Scan for the cell matching the given text and deliver its (x, y) coordinate at center. 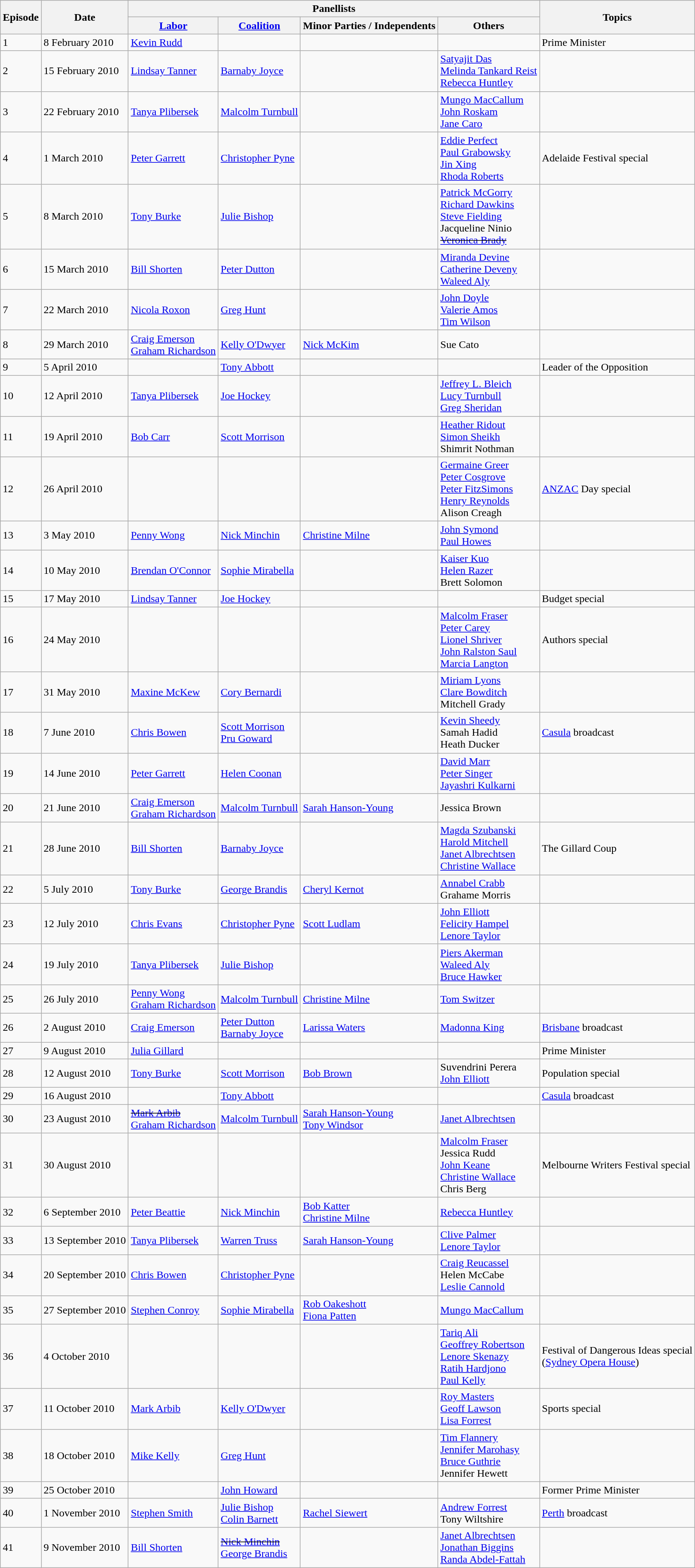
22 March 2010 (85, 310)
Penny WongGraham Richardson (173, 999)
31 May 2010 (85, 692)
21 June 2010 (85, 808)
Population special (617, 1074)
22 (21, 889)
Topics (617, 17)
30 August 2010 (85, 1165)
Scott Ludlam (369, 924)
31 (21, 1165)
23 (21, 924)
Sarah Hanson-YoungTony Windsor (369, 1119)
25 (21, 999)
Scott MorrisonPru Goward (259, 733)
4 (21, 158)
Coalition (259, 26)
Rob OakeshottFiona Patten (369, 1310)
39 (21, 1490)
21 (21, 849)
9 November 2010 (85, 1547)
28 June 2010 (85, 849)
8 (21, 344)
David MarrPeter SingerJayashri Kulkarni (488, 773)
19 (21, 773)
Roy MastersGeoff LawsonLisa Forrest (488, 1409)
Satyajit DasMelinda Tankard ReistRebecca Huntley (488, 71)
8 March 2010 (85, 217)
Larissa Waters (369, 1028)
Brisbane broadcast (617, 1028)
27 September 2010 (85, 1310)
41 (21, 1547)
Authors special (617, 640)
10 (21, 396)
Sue Cato (488, 344)
Penny Wong (173, 535)
19 July 2010 (85, 964)
Episode (21, 17)
12 (21, 489)
35 (21, 1310)
Budget special (617, 599)
5 (21, 217)
Former Prime Minister (617, 1490)
16 August 2010 (85, 1096)
Tim FlanneryJennifer MarohasyBruce GuthrieJennifer Hewett (488, 1456)
Mark Arbib (173, 1409)
Rachel Siewert (369, 1513)
Annabel CrabbGrahame Morris (488, 889)
Cheryl Kernot (369, 889)
6 (21, 269)
33 (21, 1240)
18 October 2010 (85, 1456)
Mungo MacCallumJohn RoskamJane Caro (488, 112)
Malcolm FraserPeter CareyLionel ShriverJohn Ralston SaulMarcia Langton (488, 640)
Minor Parties / Independents (369, 26)
22 February 2010 (85, 112)
Stephen Smith (173, 1513)
Date (85, 17)
38 (21, 1456)
Festival of Dangerous Ideas special(Sydney Opera House) (617, 1356)
Nick MinchinGeorge Brandis (259, 1547)
13 (21, 535)
37 (21, 1409)
3 May 2010 (85, 535)
28 (21, 1074)
40 (21, 1513)
32 (21, 1212)
Brendan O'Connor (173, 570)
26 (21, 1028)
5 April 2010 (85, 367)
15 February 2010 (85, 71)
Magda SzubanskiHarold MitchellJanet AlbrechtsenChristine Wallace (488, 849)
1 November 2010 (85, 1513)
Janet AlbrechtsenJonathan BigginsRanda Abdel-Fattah (488, 1547)
Mark ArbibGraham Richardson (173, 1119)
John DoyleValerie AmosTim Wilson (488, 310)
Bob KatterChristine Milne (369, 1212)
12 August 2010 (85, 1074)
Patrick McGorryRichard DawkinsSteve FieldingJacqueline NinioVeronica Brady (488, 217)
18 (21, 733)
Craig ReucasselHelen McCabeLeslie Cannold (488, 1275)
Rebecca Huntley (488, 1212)
Tariq AliGeoffrey RobertsonLenore SkenazyRatih HardjonoPaul Kelly (488, 1356)
ANZAC Day special (617, 489)
7 June 2010 (85, 733)
20 (21, 808)
Janet Albrechtsen (488, 1119)
John Howard (259, 1490)
Peter DuttonBarnaby Joyce (259, 1028)
1 (21, 42)
Jessica Brown (488, 808)
Adelaide Festival special (617, 158)
Piers AkermanWaleed AlyBruce Hawker (488, 964)
4 October 2010 (85, 1356)
6 September 2010 (85, 1212)
Others (488, 26)
Tom Switzer (488, 999)
5 July 2010 (85, 889)
Kevin Rudd (173, 42)
Peter Beattie (173, 1212)
Maxine McKew (173, 692)
Sports special (617, 1409)
Mike Kelly (173, 1456)
Nicola Roxon (173, 310)
Kevin SheedySamah HadidHeath Ducker (488, 733)
1 March 2010 (85, 158)
19 April 2010 (85, 437)
Miranda DevineCatherine DevenyWaleed Aly (488, 269)
Kaiser KuoHelen RazerBrett Solomon (488, 570)
20 September 2010 (85, 1275)
15 (21, 599)
Helen Coonan (259, 773)
Labor (173, 26)
24 May 2010 (85, 640)
26 April 2010 (85, 489)
Cory Bernardi (259, 692)
Andrew ForrestTony Wiltshire (488, 1513)
23 August 2010 (85, 1119)
Jeffrey L. BleichLucy TurnbullGreg Sheridan (488, 396)
Julia Gillard (173, 1050)
Craig Emerson (173, 1028)
12 July 2010 (85, 924)
9 (21, 367)
Melbourne Writers Festival special (617, 1165)
14 (21, 570)
24 (21, 964)
3 (21, 112)
17 (21, 692)
Bob Brown (369, 1074)
Perth broadcast (617, 1513)
27 (21, 1050)
36 (21, 1356)
Madonna King (488, 1028)
8 February 2010 (85, 42)
Peter Dutton (259, 269)
10 May 2010 (85, 570)
11 October 2010 (85, 1409)
29 (21, 1096)
Mungo MacCallum (488, 1310)
7 (21, 310)
Bob Carr (173, 437)
George Brandis (259, 889)
Malcolm FraserJessica RuddJohn KeaneChristine WallaceChris Berg (488, 1165)
Suvendrini PereraJohn Elliott (488, 1074)
12 April 2010 (85, 396)
Julie BishopColin Barnett (259, 1513)
9 August 2010 (85, 1050)
Leader of the Opposition (617, 367)
13 September 2010 (85, 1240)
34 (21, 1275)
17 May 2010 (85, 599)
Clive PalmerLenore Taylor (488, 1240)
Germaine GreerPeter CosgrovePeter FitzSimonsHenry ReynoldsAlison Creagh (488, 489)
Stephen Conroy (173, 1310)
11 (21, 437)
Heather RidoutSimon SheikhShimrit Nothman (488, 437)
Nick McKim (369, 344)
Miriam LyonsClare BowditchMitchell Grady (488, 692)
The Gillard Coup (617, 849)
16 (21, 640)
Warren Truss (259, 1240)
26 July 2010 (85, 999)
Eddie PerfectPaul GrabowskyJin XingRhoda Roberts (488, 158)
2 (21, 71)
John ElliottFelicity HampelLenore Taylor (488, 924)
2 August 2010 (85, 1028)
15 March 2010 (85, 269)
John SymondPaul Howes (488, 535)
Panellists (334, 9)
14 June 2010 (85, 773)
30 (21, 1119)
Chris Evans (173, 924)
29 March 2010 (85, 344)
25 October 2010 (85, 1490)
